Output the (x, y) coordinate of the center of the cell containing the given text.  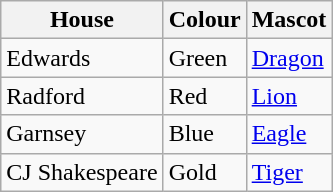
Red (204, 96)
CJ Shakespeare (82, 172)
Blue (204, 134)
Dragon (289, 58)
Eagle (289, 134)
Lion (289, 96)
Radford (82, 96)
Tiger (289, 172)
Mascot (289, 20)
House (82, 20)
Edwards (82, 58)
Garnsey (82, 134)
Gold (204, 172)
Colour (204, 20)
Green (204, 58)
